Extract the (x, y) coordinate from the center of the cell holding the provided text.  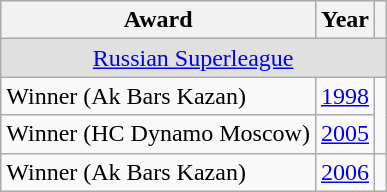
Year (344, 20)
1998 (344, 96)
2006 (344, 172)
Russian Superleague (194, 58)
Award (158, 20)
2005 (344, 134)
Winner (HC Dynamo Moscow) (158, 134)
